Determine the (X, Y) coordinate at the center of the cell enclosing the given text.  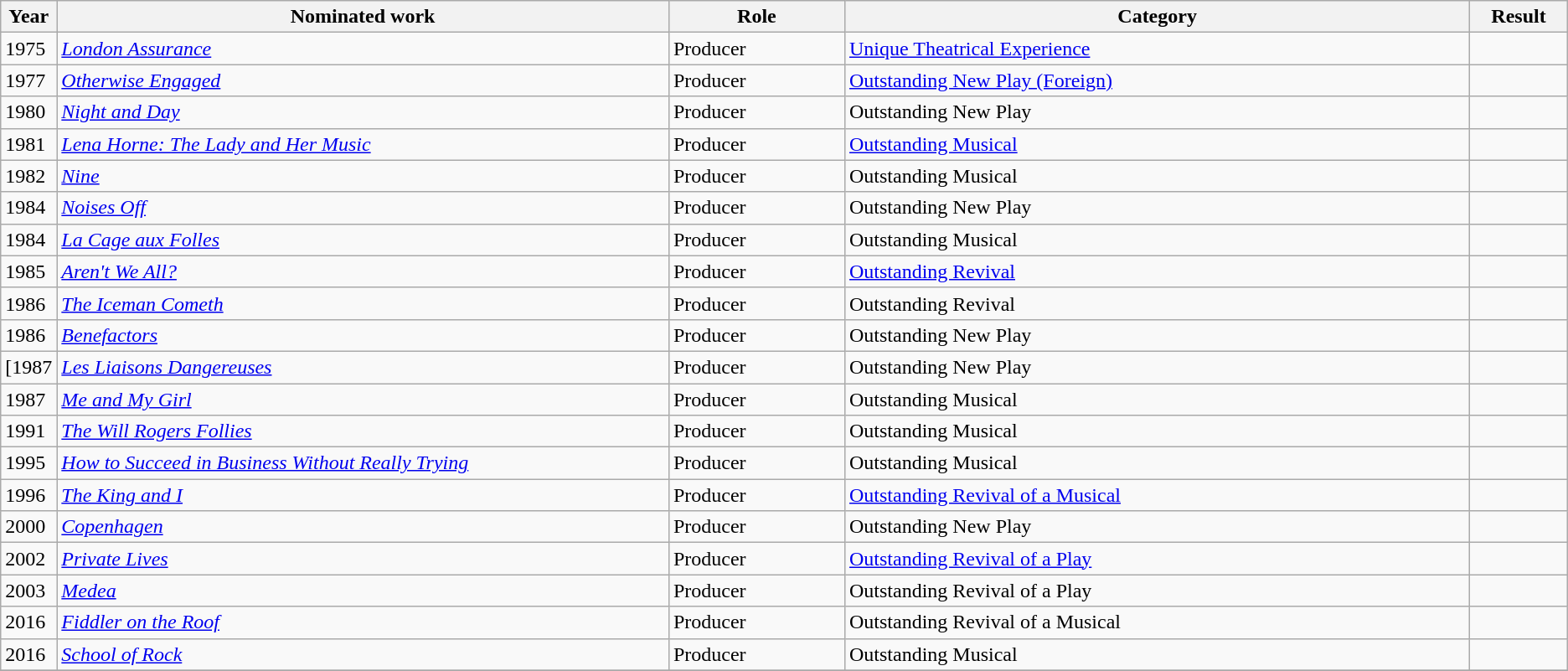
1996 (28, 495)
School of Rock (364, 654)
2002 (28, 559)
The King and I (364, 495)
1987 (28, 400)
1985 (28, 271)
La Cage aux Folles (364, 240)
Unique Theatrical Experience (1157, 49)
Copenhagen (364, 527)
1995 (28, 463)
1982 (28, 176)
Nominated work (364, 17)
1980 (28, 112)
Lena Horne: The Lady and Her Music (364, 144)
[1987 (28, 367)
Fiddler on the Roof (364, 622)
Aren't We All? (364, 271)
1975 (28, 49)
Private Lives (364, 559)
Result (1519, 17)
London Assurance (364, 49)
Otherwise Engaged (364, 80)
Medea (364, 591)
Les Liaisons Dangereuses (364, 367)
Night and Day (364, 112)
Year (28, 17)
1991 (28, 431)
1981 (28, 144)
Category (1157, 17)
2000 (28, 527)
2003 (28, 591)
How to Succeed in Business Without Really Trying (364, 463)
Nine (364, 176)
1977 (28, 80)
Outstanding New Play (Foreign) (1157, 80)
Role (756, 17)
Me and My Girl (364, 400)
The Will Rogers Follies (364, 431)
Noises Off (364, 208)
Benefactors (364, 335)
The Iceman Cometh (364, 303)
